Determine the [X, Y] coordinate at the center of the cell enclosing the given text.  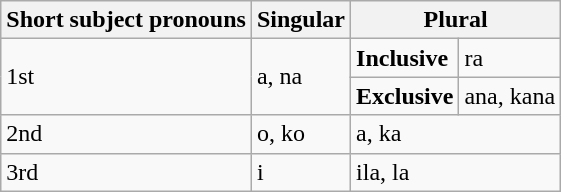
a, ka [456, 134]
Inclusive [405, 58]
3rd [126, 172]
ra [510, 58]
2nd [126, 134]
i [300, 172]
o, ko [300, 134]
Exclusive [405, 96]
1st [126, 77]
Plural [456, 20]
ila, la [456, 172]
ana, kana [510, 96]
Short subject pronouns [126, 20]
a, na [300, 77]
Singular [300, 20]
